Locate the cell with the specified text and output its [x, y] center coordinate. 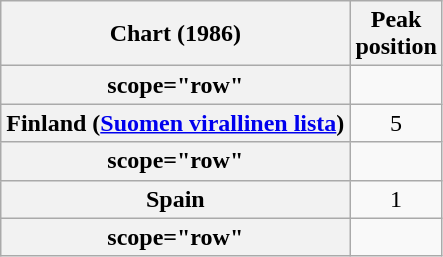
Chart (1986) [176, 34]
Spain [176, 199]
Peakposition [396, 34]
5 [396, 123]
1 [396, 199]
Finland (Suomen virallinen lista) [176, 123]
